Output the [x, y] coordinate of the center of the cell containing the given text.  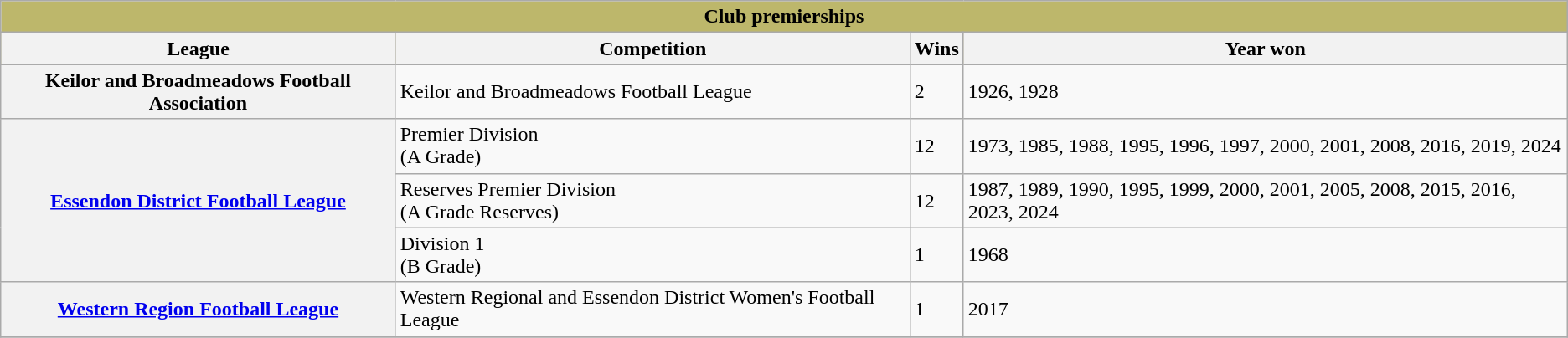
Club premierships [784, 17]
Year won [1265, 49]
Division 1(B Grade) [652, 254]
Keilor and Broadmeadows Football Association [198, 92]
1973, 1985, 1988, 1995, 1996, 1997, 2000, 2001, 2008, 2016, 2019, 2024 [1265, 146]
1926, 1928 [1265, 92]
League [198, 49]
Competition [652, 49]
1987, 1989, 1990, 1995, 1999, 2000, 2001, 2005, 2008, 2015, 2016, 2023, 2024 [1265, 201]
1968 [1265, 254]
Essendon District Football League [198, 201]
Wins [936, 49]
Western Region Football League [198, 310]
2 [936, 92]
Reserves Premier Division(A Grade Reserves) [652, 201]
2017 [1265, 310]
Keilor and Broadmeadows Football League [652, 92]
Premier Division(A Grade) [652, 146]
Western Regional and Essendon District Women's Football League [652, 310]
